For the text-containing cell, return its midpoint in (x, y) coordinate format. 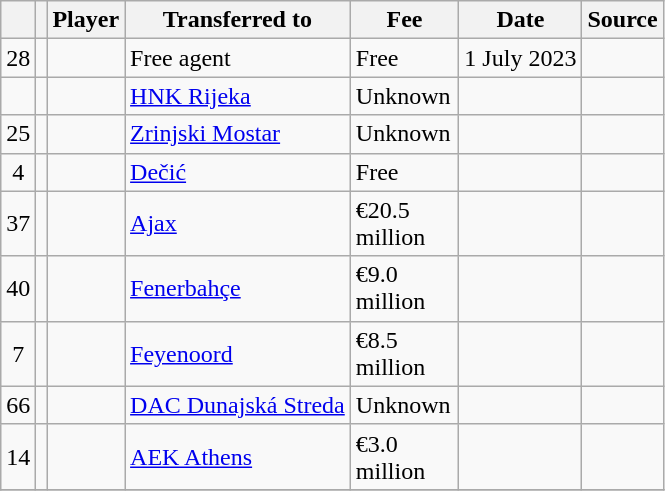
40 (18, 288)
Ajax (238, 224)
€8.5 million (404, 354)
Source (622, 20)
Transferred to (238, 20)
Fenerbahçe (238, 288)
HNK Rijeka (238, 96)
66 (18, 405)
Feyenoord (238, 354)
25 (18, 134)
Player (86, 20)
€3.0 million (404, 456)
14 (18, 456)
28 (18, 58)
Dečić (238, 172)
DAC Dunajská Streda (238, 405)
€20.5 million (404, 224)
1 July 2023 (520, 58)
4 (18, 172)
Date (520, 20)
7 (18, 354)
AEK Athens (238, 456)
€9.0 million (404, 288)
Fee (404, 20)
37 (18, 224)
Zrinjski Mostar (238, 134)
Free agent (238, 58)
